Return the [x, y] coordinate for the center point of the cell that contains the specified text.  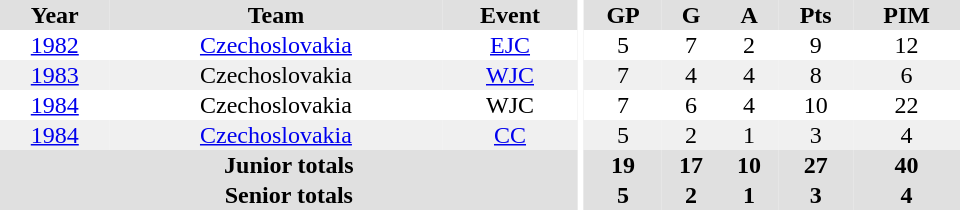
Senior totals [289, 195]
Team [276, 15]
1982 [55, 45]
A [749, 15]
40 [906, 165]
1983 [55, 75]
Pts [816, 15]
22 [906, 105]
Event [510, 15]
PIM [906, 15]
Junior totals [289, 165]
9 [816, 45]
27 [816, 165]
17 [691, 165]
EJC [510, 45]
CC [510, 135]
G [691, 15]
GP [623, 15]
12 [906, 45]
19 [623, 165]
Year [55, 15]
8 [816, 75]
